Provide the (X, Y) coordinate of the cell's center where the given text is located.  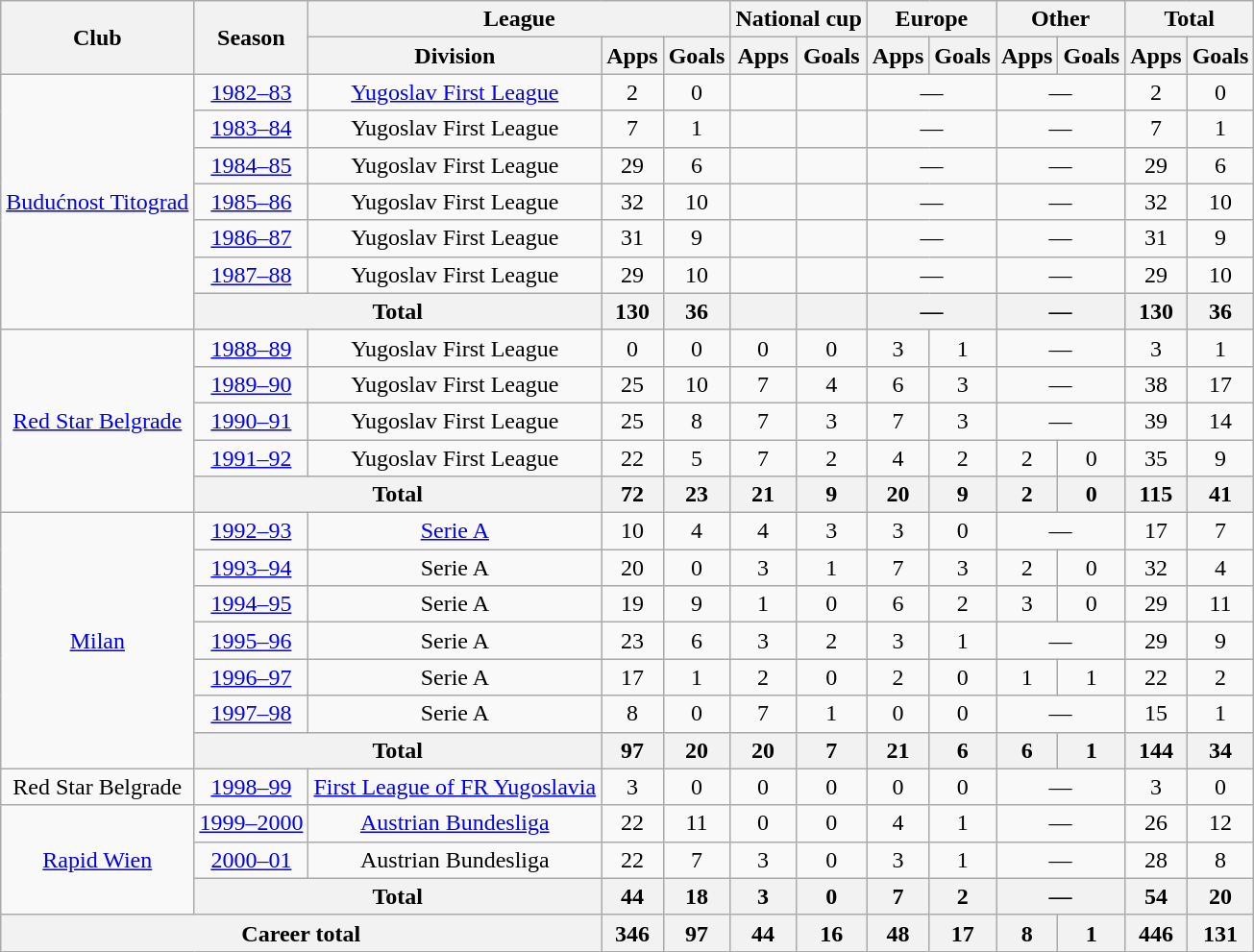
14 (1220, 421)
Club (98, 37)
Career total (302, 933)
Other (1060, 19)
1997–98 (252, 714)
1990–91 (252, 421)
5 (697, 458)
26 (1156, 823)
35 (1156, 458)
1992–93 (252, 531)
First League of FR Yugoslavia (455, 787)
115 (1156, 495)
1998–99 (252, 787)
72 (632, 495)
16 (831, 933)
Rapid Wien (98, 860)
446 (1156, 933)
Milan (98, 641)
1994–95 (252, 604)
346 (632, 933)
144 (1156, 750)
34 (1220, 750)
41 (1220, 495)
Budućnost Titograd (98, 202)
National cup (799, 19)
28 (1156, 860)
38 (1156, 384)
12 (1220, 823)
Europe (931, 19)
48 (897, 933)
1995–96 (252, 641)
131 (1220, 933)
1999–2000 (252, 823)
1993–94 (252, 568)
1989–90 (252, 384)
Season (252, 37)
1982–83 (252, 92)
1996–97 (252, 677)
1985–86 (252, 202)
1984–85 (252, 165)
54 (1156, 896)
39 (1156, 421)
18 (697, 896)
1986–87 (252, 238)
15 (1156, 714)
2000–01 (252, 860)
1987–88 (252, 275)
Division (455, 56)
1988–89 (252, 348)
League (519, 19)
19 (632, 604)
1991–92 (252, 458)
1983–84 (252, 129)
